From the cell containing the given text, extract its center point as (x, y) coordinate. 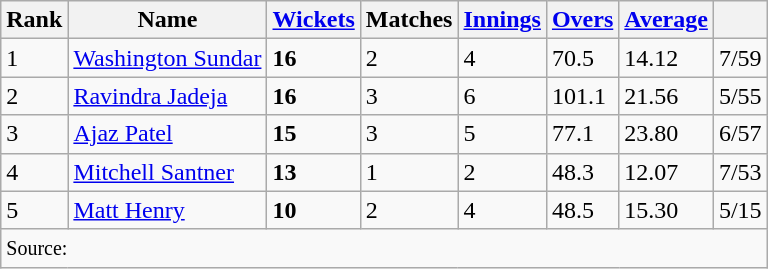
Matches (409, 20)
5/55 (740, 96)
12.07 (666, 172)
48.5 (582, 210)
15.30 (666, 210)
Mitchell Santner (168, 172)
Source: (384, 248)
Matt Henry (168, 210)
5/15 (740, 210)
15 (314, 134)
Innings (502, 20)
13 (314, 172)
Wickets (314, 20)
Rank (34, 20)
Ravindra Jadeja (168, 96)
6 (502, 96)
70.5 (582, 58)
7/59 (740, 58)
7/53 (740, 172)
Ajaz Patel (168, 134)
Name (168, 20)
Washington Sundar (168, 58)
14.12 (666, 58)
101.1 (582, 96)
77.1 (582, 134)
Average (666, 20)
Overs (582, 20)
6/57 (740, 134)
48.3 (582, 172)
10 (314, 210)
23.80 (666, 134)
21.56 (666, 96)
